For the text-containing cell, return its midpoint in [x, y] coordinate format. 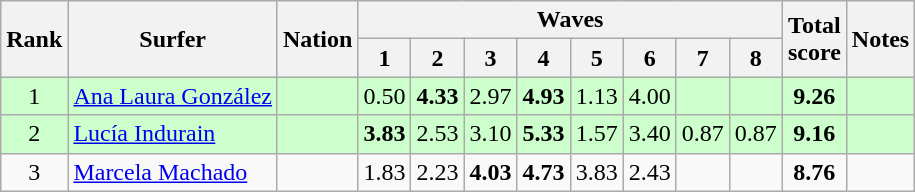
Surfer [173, 39]
Rank [34, 39]
4 [544, 58]
7 [702, 58]
4.93 [544, 96]
Ana Laura González [173, 96]
5.33 [544, 134]
Totalscore [814, 39]
5 [596, 58]
Notes [880, 39]
2.23 [438, 172]
8.76 [814, 172]
1.57 [596, 134]
3.10 [490, 134]
2.97 [490, 96]
0.50 [384, 96]
1.83 [384, 172]
2.43 [650, 172]
4.03 [490, 172]
8 [756, 58]
6 [650, 58]
Nation [317, 39]
2.53 [438, 134]
9.16 [814, 134]
4.73 [544, 172]
Lucía Indurain [173, 134]
9.26 [814, 96]
1.13 [596, 96]
4.00 [650, 96]
4.33 [438, 96]
Waves [570, 20]
Marcela Machado [173, 172]
3.40 [650, 134]
